Determine the (x, y) coordinate at the center of the cell enclosing the given text.  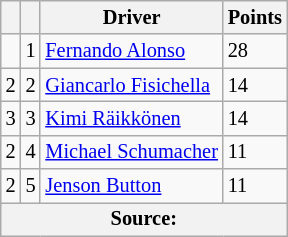
Jenson Button (131, 186)
Kimi Räikkönen (131, 118)
Michael Schumacher (131, 152)
4 (31, 152)
Giancarlo Fisichella (131, 85)
Points (255, 17)
5 (31, 186)
1 (31, 51)
Driver (131, 17)
Source: (144, 219)
28 (255, 51)
Fernando Alonso (131, 51)
